Return the [x, y] coordinate for the center point of the cell that contains the specified text.  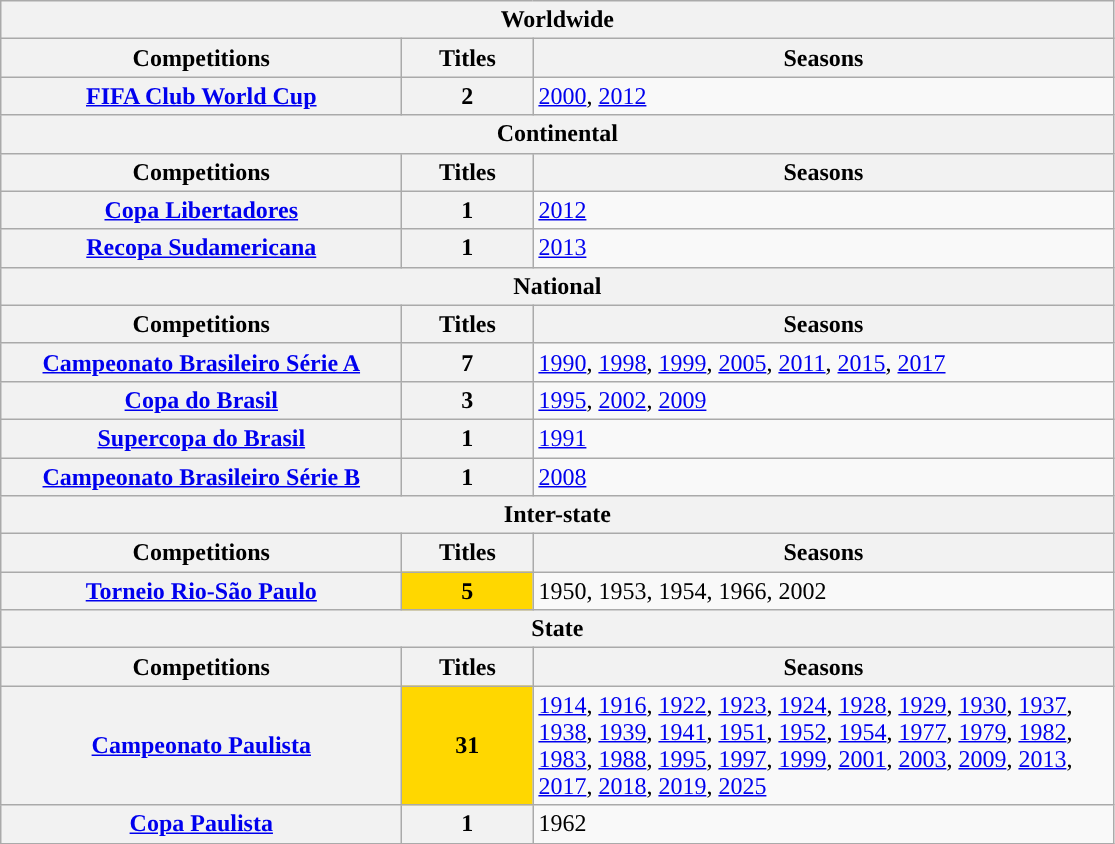
Recopa Sudamericana [202, 248]
1962 [824, 824]
Campeonato Brasileiro Série A [202, 362]
1990, 1998, 1999, 2005, 2011, 2015, 2017 [824, 362]
2 [468, 96]
3 [468, 400]
State [558, 629]
Continental [558, 134]
Worldwide [558, 20]
7 [468, 362]
Inter-state [558, 515]
Campeonato Paulista [202, 746]
Copa Libertadores [202, 210]
Campeonato Brasileiro Série B [202, 477]
31 [468, 746]
FIFA Club World Cup [202, 96]
2008 [824, 477]
1950, 1953, 1954, 1966, 2002 [824, 591]
1991 [824, 438]
Supercopa do Brasil [202, 438]
2013 [824, 248]
5 [468, 591]
National [558, 286]
2012 [824, 210]
Copa Paulista [202, 824]
1995, 2002, 2009 [824, 400]
Copa do Brasil [202, 400]
Torneio Rio-São Paulo [202, 591]
2000, 2012 [824, 96]
